Find where the given text appears and provide that cell's center as (x, y) coordinate. 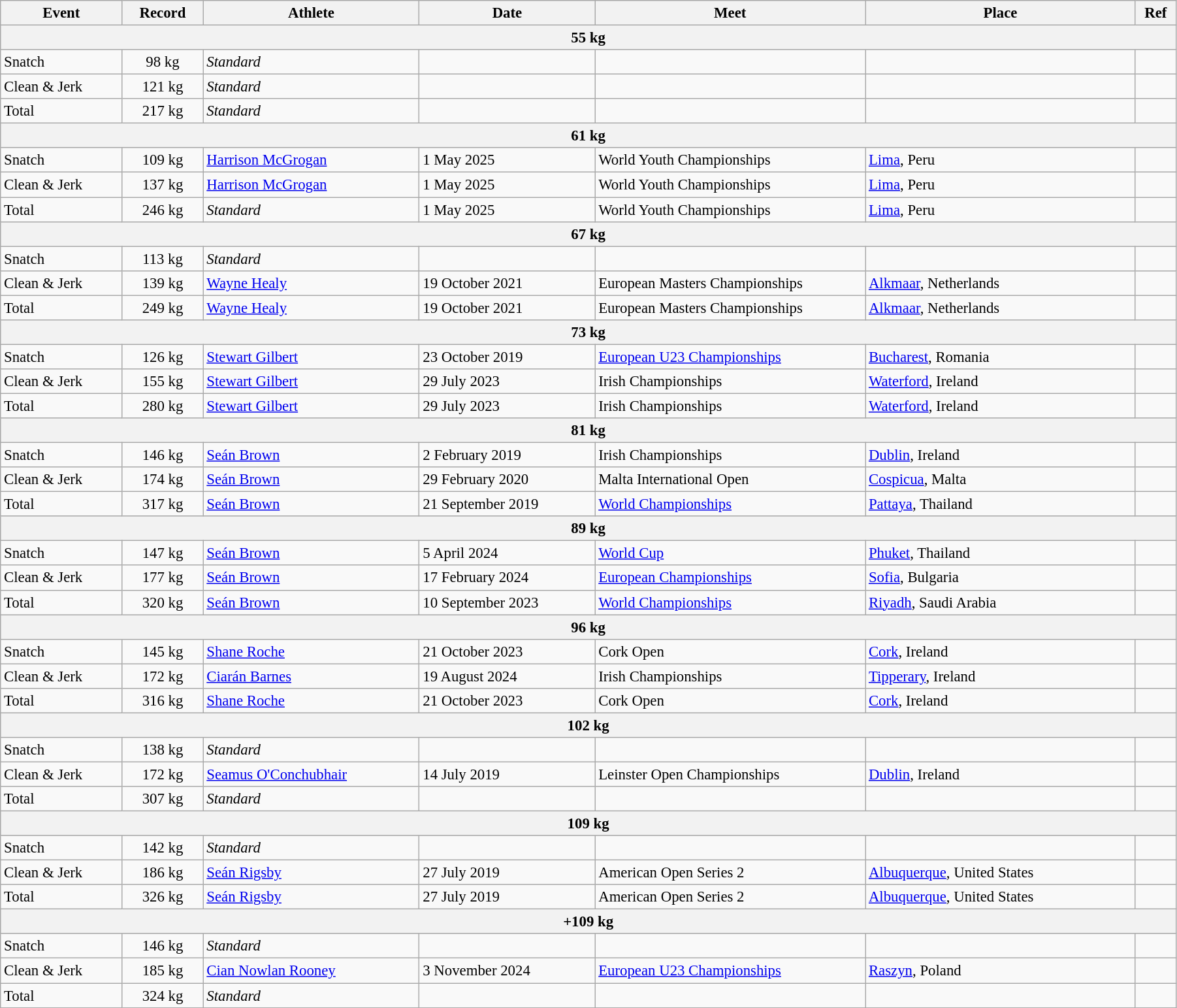
29 February 2020 (507, 480)
Raszyn, Poland (1001, 971)
139 kg (163, 283)
10 September 2023 (507, 602)
Record (163, 13)
Place (1001, 13)
Seamus O'Conchubhair (311, 774)
5 April 2024 (507, 553)
316 kg (163, 701)
137 kg (163, 185)
Athlete (311, 13)
96 kg (588, 627)
World Cup (730, 553)
317 kg (163, 504)
121 kg (163, 87)
14 July 2019 (507, 774)
Ciarán Barnes (311, 676)
Event (61, 13)
126 kg (163, 357)
55 kg (588, 38)
Cospicua, Malta (1001, 480)
Date (507, 13)
81 kg (588, 431)
249 kg (163, 308)
Leinster Open Championships (730, 774)
Ref (1155, 13)
61 kg (588, 136)
138 kg (163, 750)
326 kg (163, 897)
280 kg (163, 406)
Phuket, Thailand (1001, 553)
177 kg (163, 578)
Cian Nowlan Rooney (311, 971)
21 September 2019 (507, 504)
320 kg (163, 602)
+109 kg (588, 922)
102 kg (588, 725)
17 February 2024 (507, 578)
98 kg (163, 62)
3 November 2024 (507, 971)
Bucharest, Romania (1001, 357)
246 kg (163, 210)
Sofia, Bulgaria (1001, 578)
19 August 2024 (507, 676)
324 kg (163, 996)
Malta International Open (730, 480)
185 kg (163, 971)
73 kg (588, 333)
89 kg (588, 528)
23 October 2019 (507, 357)
Tipperary, Ireland (1001, 676)
155 kg (163, 382)
67 kg (588, 234)
145 kg (163, 651)
Meet (730, 13)
142 kg (163, 848)
307 kg (163, 799)
186 kg (163, 873)
147 kg (163, 553)
174 kg (163, 480)
Pattaya, Thailand (1001, 504)
217 kg (163, 111)
113 kg (163, 259)
Riyadh, Saudi Arabia (1001, 602)
2 February 2019 (507, 455)
European Championships (730, 578)
